Search for the cell housing the specified text and yield its [X, Y] center coordinate. 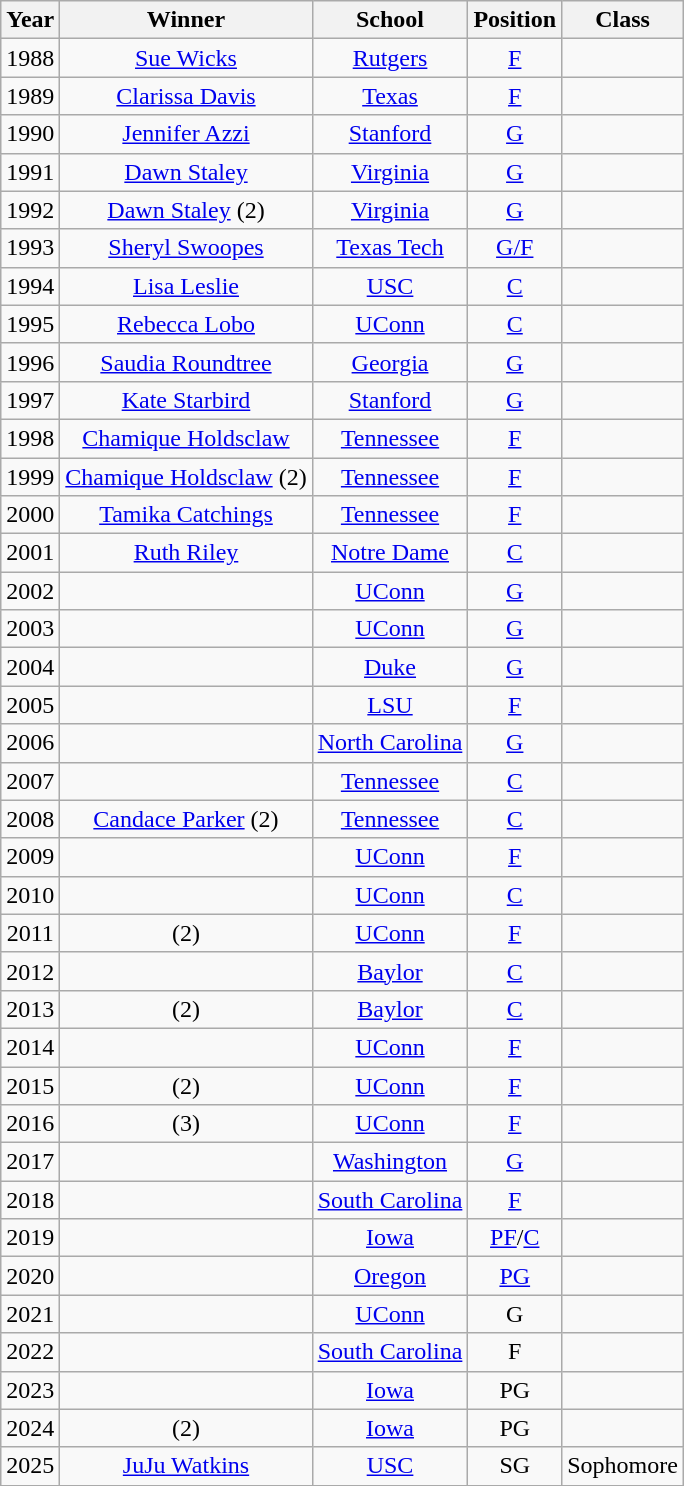
Rutgers [390, 58]
2011 [30, 933]
Jennifer Azzi [186, 134]
Year [30, 20]
1996 [30, 362]
Tamika Catchings [186, 515]
(3) [186, 1124]
Duke [390, 667]
North Carolina [390, 743]
Chamique Holdsclaw [186, 438]
Sophomore [623, 1466]
2000 [30, 515]
2020 [30, 1276]
1999 [30, 477]
2023 [30, 1390]
Ruth Riley [186, 553]
JuJu Watkins [186, 1466]
Saudia Roundtree [186, 362]
PF/C [515, 1238]
Candace Parker (2) [186, 819]
Lisa Leslie [186, 286]
1994 [30, 286]
Dawn Staley [186, 172]
Texas Tech [390, 248]
2013 [30, 1009]
2016 [30, 1124]
Oregon [390, 1276]
2008 [30, 819]
Texas [390, 96]
2022 [30, 1352]
1991 [30, 172]
Kate Starbird [186, 400]
Clarissa Davis [186, 96]
1988 [30, 58]
Class [623, 20]
1989 [30, 96]
2001 [30, 553]
Winner [186, 20]
1992 [30, 210]
2003 [30, 629]
2005 [30, 705]
Sheryl Swoopes [186, 248]
G/F [515, 248]
1995 [30, 324]
Sue Wicks [186, 58]
Georgia [390, 362]
1998 [30, 438]
1993 [30, 248]
2006 [30, 743]
2015 [30, 1085]
Rebecca Lobo [186, 324]
2019 [30, 1238]
1997 [30, 400]
2024 [30, 1428]
2017 [30, 1162]
LSU [390, 705]
Washington [390, 1162]
Dawn Staley (2) [186, 210]
2010 [30, 895]
2007 [30, 781]
2014 [30, 1047]
2004 [30, 667]
Position [515, 20]
1990 [30, 134]
Chamique Holdsclaw (2) [186, 477]
2021 [30, 1314]
2009 [30, 857]
2025 [30, 1466]
Notre Dame [390, 553]
2018 [30, 1200]
2002 [30, 591]
2012 [30, 971]
School [390, 20]
SG [515, 1466]
